Search for the cell housing the specified text and yield its (X, Y) center coordinate. 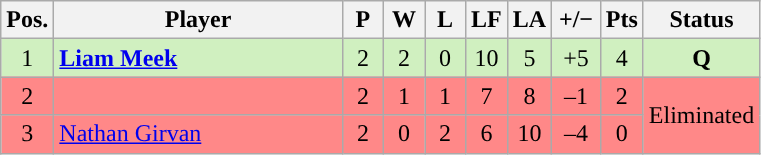
LA (529, 20)
Eliminated (701, 115)
6 (487, 134)
L (444, 20)
Status (701, 20)
–1 (576, 96)
+/− (576, 20)
4 (622, 58)
5 (529, 58)
Nathan Girvan (198, 134)
8 (529, 96)
7 (487, 96)
3 (28, 134)
Q (701, 58)
Liam Meek (198, 58)
P (362, 20)
–4 (576, 134)
W (404, 20)
Pos. (28, 20)
Player (198, 20)
+5 (576, 58)
Pts (622, 20)
LF (487, 20)
